Identify which cell holds the provided text, then report its [x, y] central coordinate. 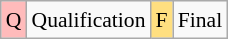
F [162, 20]
Final [200, 20]
Q [14, 20]
Qualification [89, 20]
